Return [x, y] of the center of cell containing provided text 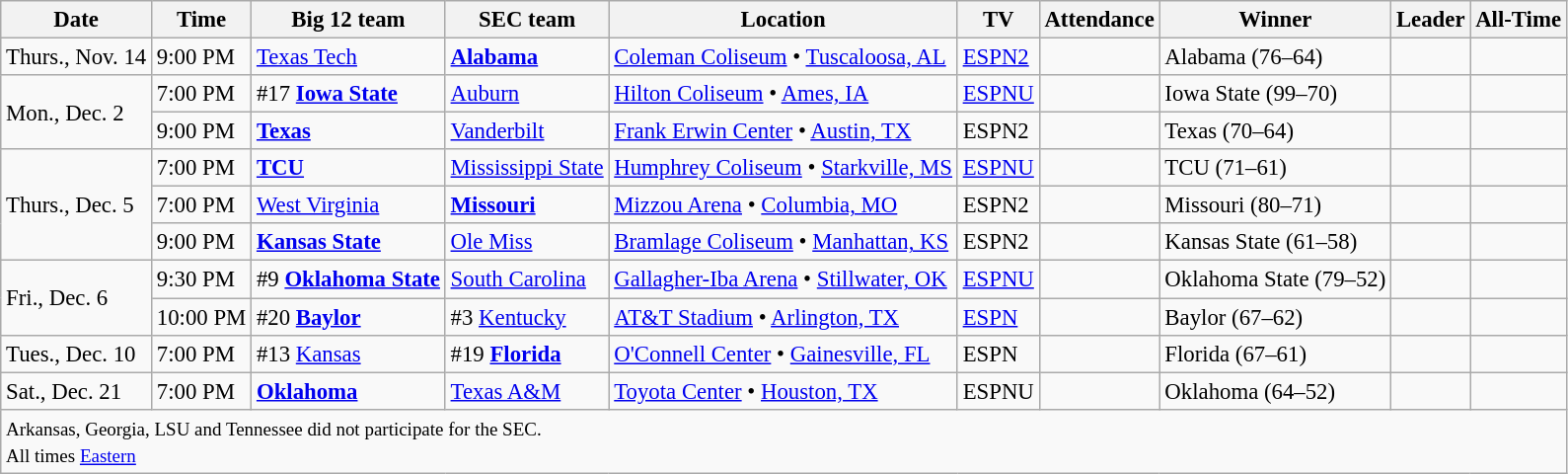
#13 Kansas [349, 354]
#17 Iowa State [349, 94]
Kansas State [349, 242]
Fri., Dec. 6 [77, 298]
Texas (70–64) [1275, 131]
Vanderbilt [527, 131]
AT&T Stadium • Arlington, TX [784, 317]
O'Connell Center • Gainesville, FL [784, 354]
Texas [349, 131]
Missouri (80–71) [1275, 205]
Texas Tech [349, 57]
Texas A&M [527, 391]
#20 Baylor [349, 317]
Alabama [527, 57]
Big 12 team [349, 20]
Bramlage Coliseum • Manhattan, KS [784, 242]
South Carolina [527, 279]
TCU (71–61) [1275, 168]
Time [201, 20]
Attendance [1099, 20]
Toyota Center • Houston, TX [784, 391]
#9 Oklahoma State [349, 279]
SEC team [527, 20]
#19 Florida [527, 354]
TCU [349, 168]
Alabama (76–64) [1275, 57]
Gallagher-Iba Arena • Stillwater, OK [784, 279]
Kansas State (61–58) [1275, 242]
Oklahoma State (79–52) [1275, 279]
Ole Miss [527, 242]
Missouri [527, 205]
Winner [1275, 20]
#3 Kentucky [527, 317]
Oklahoma (64–52) [1275, 391]
Thurs., Nov. 14 [77, 57]
Location [784, 20]
Baylor (67–62) [1275, 317]
Oklahoma [349, 391]
Arkansas, Georgia, LSU and Tennessee did not participate for the SEC.All times Eastern [784, 440]
Leader [1431, 20]
9:30 PM [201, 279]
Mississippi State [527, 168]
Humphrey Coliseum • Starkville, MS [784, 168]
Tues., Dec. 10 [77, 354]
Iowa State (99–70) [1275, 94]
Auburn [527, 94]
Date [77, 20]
10:00 PM [201, 317]
Sat., Dec. 21 [77, 391]
TV [999, 20]
West Virginia [349, 205]
Florida (67–61) [1275, 354]
Hilton Coliseum • Ames, IA [784, 94]
Frank Erwin Center • Austin, TX [784, 131]
Coleman Coliseum • Tuscaloosa, AL [784, 57]
Thurs., Dec. 5 [77, 205]
Mizzou Arena • Columbia, MO [784, 205]
All-Time [1519, 20]
Mon., Dec. 2 [77, 113]
